Output the (X, Y) coordinate of the center of the cell containing the given text.  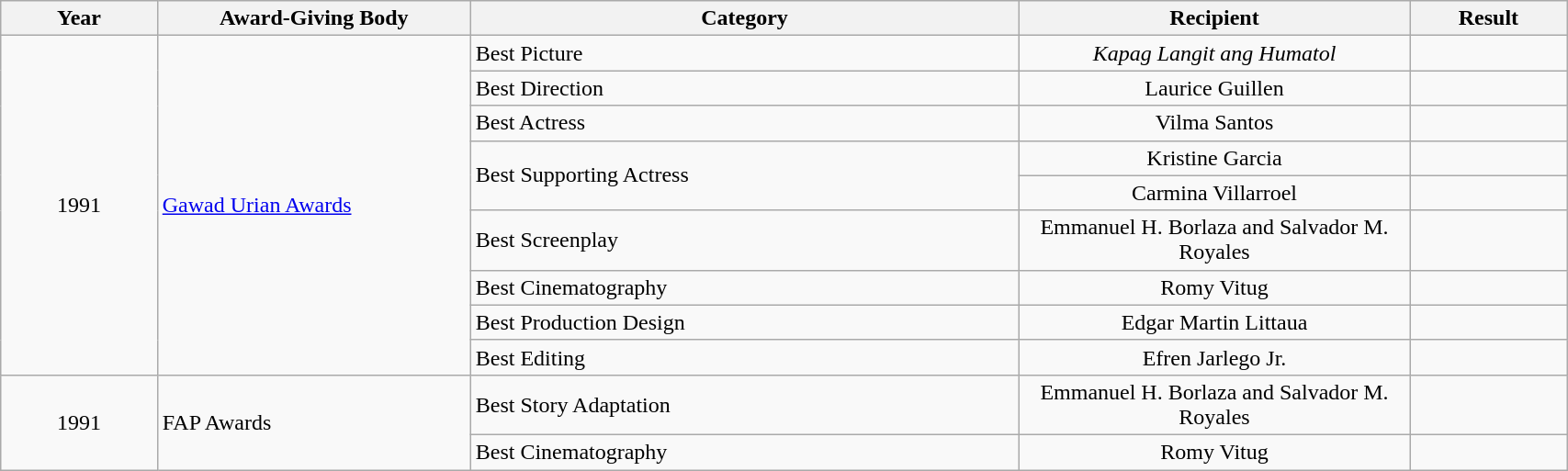
Best Direction (744, 88)
Best Production Design (744, 322)
Vilma Santos (1214, 123)
Edgar Martin Littaua (1214, 322)
Category (744, 18)
Laurice Guillen (1214, 88)
Result (1488, 18)
Year (79, 18)
Best Actress (744, 123)
Best Supporting Actress (744, 175)
Efren Jarlego Jr. (1214, 357)
Best Story Adaptation (744, 404)
Gawad Urian Awards (314, 206)
Award-Giving Body (314, 18)
Kapag Langit ang Humatol (1214, 53)
Carmina Villarroel (1214, 193)
Recipient (1214, 18)
Best Picture (744, 53)
Kristine Garcia (1214, 158)
Best Editing (744, 357)
FAP Awards (314, 422)
Best Screenplay (744, 241)
